Output the (x, y) coordinate of the center of the cell containing the given text.  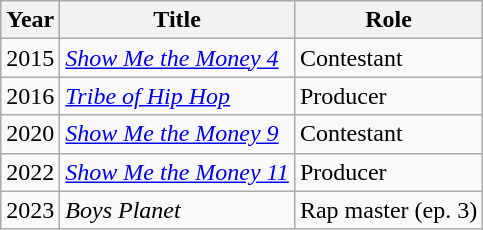
Title (178, 20)
2015 (30, 58)
Tribe of Hip Hop (178, 96)
Show Me the Money 9 (178, 134)
Show Me the Money 4 (178, 58)
2016 (30, 96)
Show Me the Money 11 (178, 172)
Role (388, 20)
Rap master (ep. 3) (388, 210)
Boys Planet (178, 210)
Year (30, 20)
2022 (30, 172)
2023 (30, 210)
2020 (30, 134)
